Identify which cell holds the provided text, then report its (x, y) central coordinate. 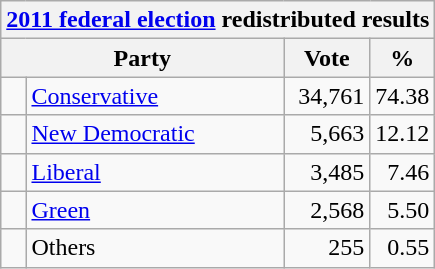
Liberal (155, 172)
Party (142, 58)
12.12 (402, 134)
5.50 (402, 210)
Vote (327, 58)
5,663 (327, 134)
255 (327, 248)
2011 federal election redistributed results (218, 20)
Conservative (155, 96)
New Democratic (155, 134)
0.55 (402, 248)
3,485 (327, 172)
Others (155, 248)
34,761 (327, 96)
Green (155, 210)
2,568 (327, 210)
74.38 (402, 96)
% (402, 58)
7.46 (402, 172)
